Output the (X, Y) coordinate of the center of the cell containing the given text.  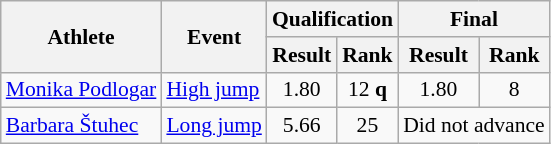
8 (514, 90)
Qualification (332, 19)
Final (474, 19)
Long jump (214, 126)
12 q (368, 90)
25 (368, 126)
Event (214, 36)
Did not advance (474, 126)
5.66 (302, 126)
Barbara Štuhec (82, 126)
Athlete (82, 36)
Monika Podlogar (82, 90)
High jump (214, 90)
